Capture the cell that displays the provided text and extract its [X, Y] central coordinate. 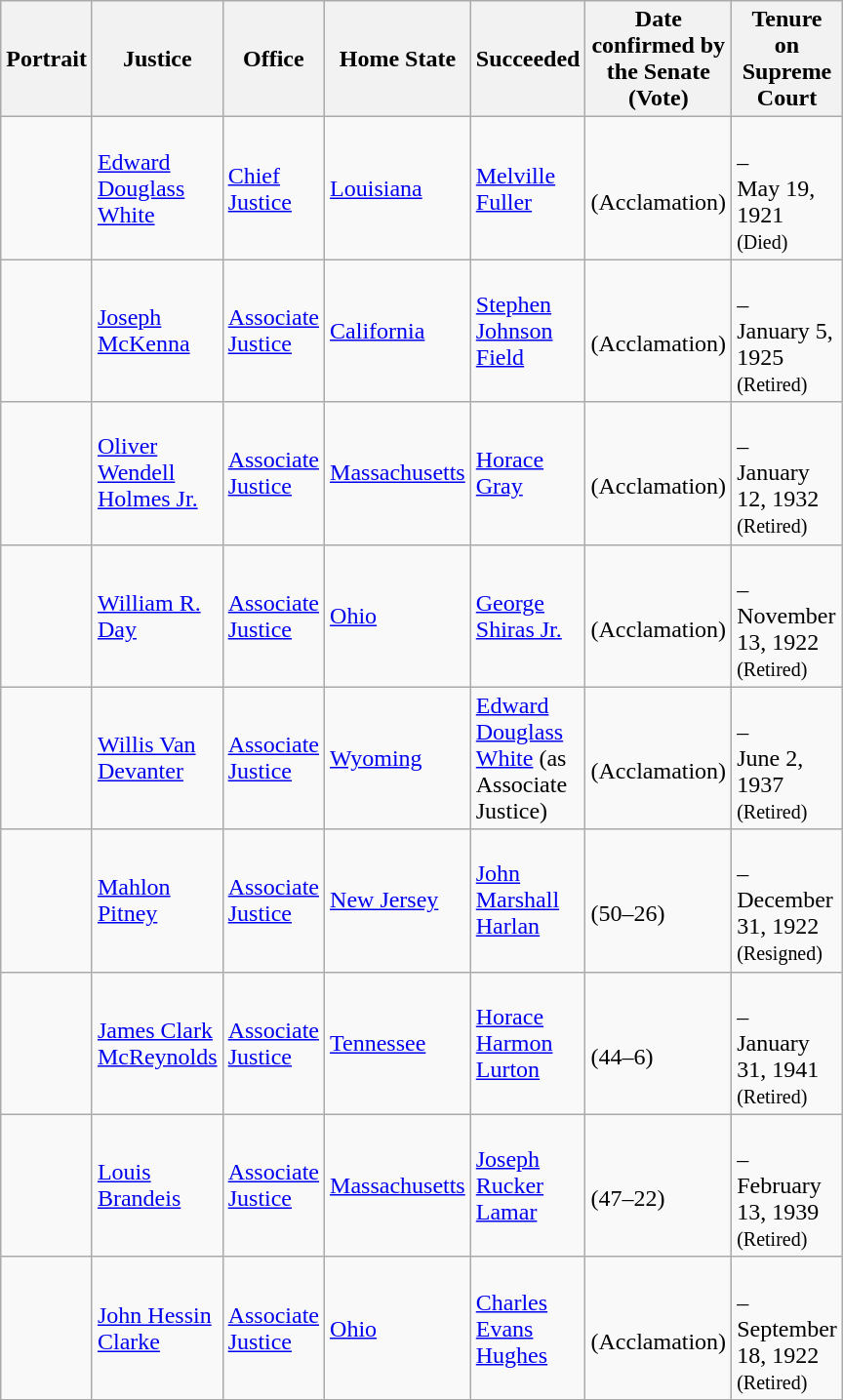
Succeeded [528, 59]
–November 13, 1922(Retired) [787, 616]
Wyoming [398, 758]
–February 13, 1939(Retired) [787, 1185]
Charles Evans Hughes [528, 1328]
Home State [398, 59]
George Shiras Jr. [528, 616]
(50–26) [659, 900]
Stephen Johnson Field [528, 331]
–January 5, 1925(Retired) [787, 331]
California [398, 331]
Horace Harmon Lurton [528, 1043]
Oliver Wendell Holmes Jr. [157, 473]
Louis Brandeis [157, 1185]
Edward Douglass White (as Associate Justice) [528, 758]
New Jersey [398, 900]
–January 31, 1941(Retired) [787, 1043]
Date confirmed by the Senate(Vote) [659, 59]
Louisiana [398, 188]
William R. Day [157, 616]
Melville Fuller [528, 188]
–September 18, 1922(Retired) [787, 1328]
–January 12, 1932(Retired) [787, 473]
James Clark McReynolds [157, 1043]
Joseph McKenna [157, 331]
Justice [157, 59]
Willis Van Devanter [157, 758]
Portrait [47, 59]
–June 2, 1937(Retired) [787, 758]
Office [273, 59]
Joseph Rucker Lamar [528, 1185]
John Hessin Clarke [157, 1328]
(47–22) [659, 1185]
Chief Justice [273, 188]
Edward Douglass White [157, 188]
John Marshall Harlan [528, 900]
Tennessee [398, 1043]
–December 31, 1922(Resigned) [787, 900]
Horace Gray [528, 473]
Tenure on Supreme Court [787, 59]
Mahlon Pitney [157, 900]
(44–6) [659, 1043]
–May 19, 1921(Died) [787, 188]
